From the cell containing the given text, extract its center point as (x, y) coordinate. 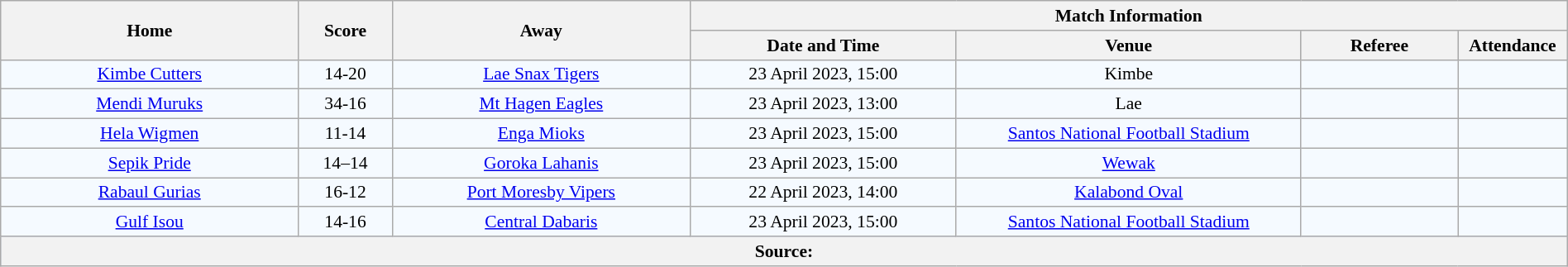
Hela Wigmen (150, 134)
16-12 (346, 193)
Away (541, 30)
11-14 (346, 134)
Attendance (1513, 45)
Mendi Muruks (150, 104)
Gulf Isou (150, 222)
Mt Hagen Eagles (541, 104)
14-20 (346, 74)
Referee (1379, 45)
Lae (1128, 104)
Venue (1128, 45)
Port Moresby Vipers (541, 193)
Enga Mioks (541, 134)
Match Information (1128, 16)
Wewak (1128, 163)
Source: (784, 251)
14-16 (346, 222)
Kimbe (1128, 74)
22 April 2023, 14:00 (823, 193)
Date and Time (823, 45)
Kimbe Cutters (150, 74)
Home (150, 30)
Rabaul Gurias (150, 193)
Goroka Lahanis (541, 163)
14–14 (346, 163)
Kalabond Oval (1128, 193)
23 April 2023, 13:00 (823, 104)
Central Dabaris (541, 222)
Lae Snax Tigers (541, 74)
Sepik Pride (150, 163)
Score (346, 30)
34-16 (346, 104)
